Find where the given text appears and provide that cell's center as (x, y) coordinate. 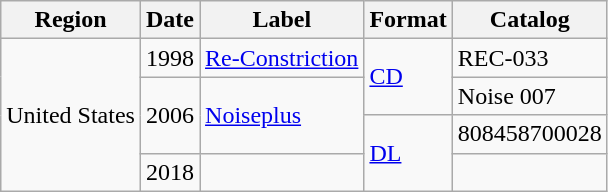
Region (71, 20)
United States (71, 115)
Catalog (530, 20)
1998 (170, 58)
808458700028 (530, 134)
Date (170, 20)
Noise 007 (530, 96)
Label (282, 20)
DL (408, 153)
Format (408, 20)
2006 (170, 115)
Re-Constriction (282, 58)
CD (408, 77)
Noiseplus (282, 115)
2018 (170, 172)
REC-033 (530, 58)
